Find where the given text appears and provide that cell's center as [x, y] coordinate. 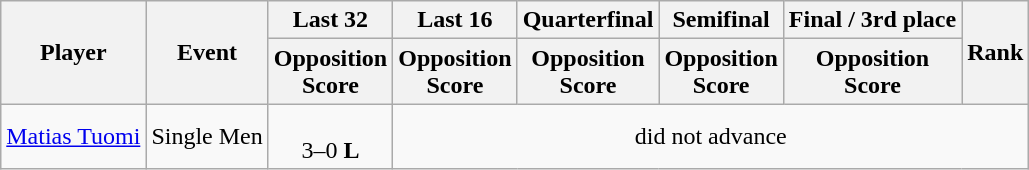
Rank [996, 52]
Matias Tuomi [74, 136]
Quarterfinal [588, 20]
did not advance [711, 136]
Semifinal [721, 20]
Last 16 [455, 20]
Last 32 [330, 20]
Single Men [207, 136]
Player [74, 52]
3–0 L [330, 136]
Event [207, 52]
Final / 3rd place [872, 20]
